Return (X, Y) of the center of cell containing provided text 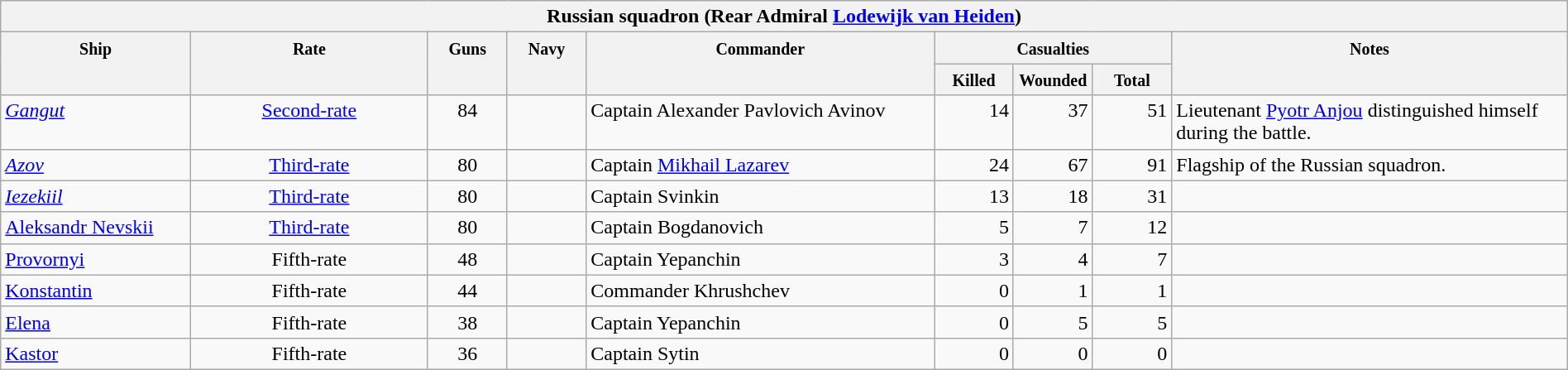
Total (1132, 79)
84 (467, 123)
Ship (96, 64)
Wounded (1053, 79)
Navy (547, 64)
Gangut (96, 123)
Casualties (1054, 48)
Killed (974, 79)
Captain Svinkin (761, 196)
Russian squadron (Rear Admiral Lodewijk van Heiden) (784, 17)
Flagship of the Russian squadron. (1370, 165)
Second-rate (309, 123)
24 (974, 165)
48 (467, 259)
Commander Khrushchev (761, 291)
Captain Bogdanovich (761, 228)
44 (467, 291)
13 (974, 196)
36 (467, 353)
Captain Alexander Pavlovich Avinov (761, 123)
Iezekiil (96, 196)
38 (467, 322)
51 (1132, 123)
Aleksandr Nevskii (96, 228)
3 (974, 259)
67 (1053, 165)
Lieutenant Pyotr Anjou distinguished himself during the battle. (1370, 123)
91 (1132, 165)
Kastor (96, 353)
Azov (96, 165)
4 (1053, 259)
Konstantin (96, 291)
12 (1132, 228)
Captain Mikhail Lazarev (761, 165)
14 (974, 123)
Elena (96, 322)
Captain Sytin (761, 353)
18 (1053, 196)
Rate (309, 64)
37 (1053, 123)
Commander (761, 64)
Notes (1370, 64)
31 (1132, 196)
Provornyi (96, 259)
Guns (467, 64)
